From the cell containing the given text, extract its center point as [X, Y] coordinate. 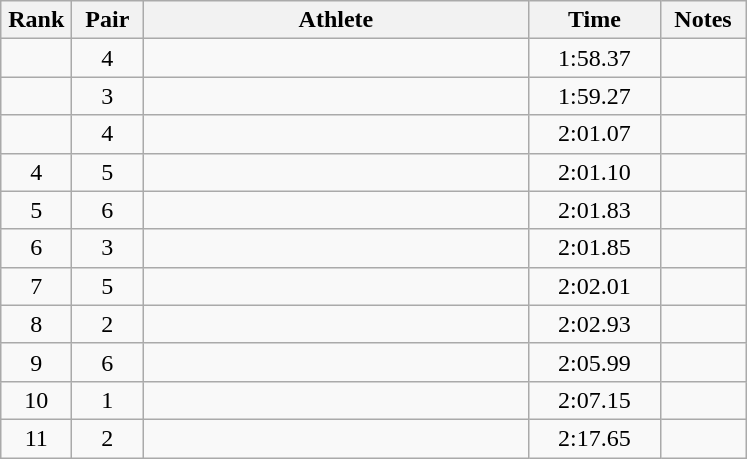
2:01.10 [594, 172]
1 [108, 400]
7 [36, 286]
2:17.65 [594, 438]
2:02.93 [594, 324]
9 [36, 362]
2:01.07 [594, 134]
Athlete [336, 20]
Pair [108, 20]
1:59.27 [594, 96]
2:02.01 [594, 286]
10 [36, 400]
2:01.85 [594, 248]
Rank [36, 20]
1:58.37 [594, 58]
Time [594, 20]
11 [36, 438]
2:05.99 [594, 362]
2:07.15 [594, 400]
8 [36, 324]
2:01.83 [594, 210]
Notes [703, 20]
